Extract the (x, y) coordinate from the center of the cell holding the provided text.  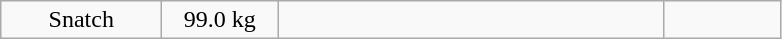
Snatch (82, 20)
99.0 kg (220, 20)
